Detect which cell encompasses the target text, then output its (x, y) center coordinate. 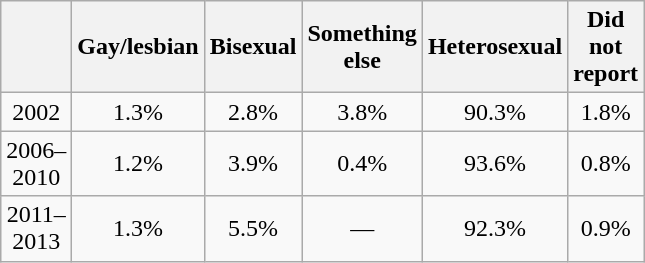
Heterosexual (494, 47)
90.3% (494, 112)
Did not report (606, 47)
1.2% (138, 164)
3.9% (253, 164)
0.4% (362, 164)
93.6% (494, 164)
92.3% (494, 228)
Gay/lesbian (138, 47)
2.8% (253, 112)
Bisexual (253, 47)
0.8% (606, 164)
0.9% (606, 228)
2006–2010 (36, 164)
1.8% (606, 112)
Something else (362, 47)
— (362, 228)
2002 (36, 112)
5.5% (253, 228)
2011–2013 (36, 228)
3.8% (362, 112)
